Search for the cell housing the specified text and yield its (X, Y) center coordinate. 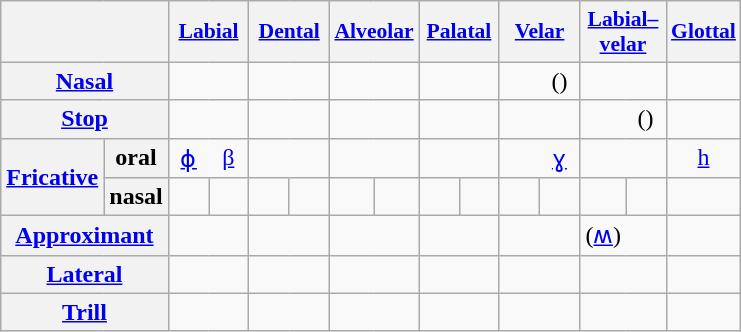
Glottal (704, 32)
Labial (208, 32)
Nasal (84, 81)
(ʍ) (603, 236)
ɸ (188, 158)
oral (136, 158)
Labial–velar (623, 32)
Stop (84, 119)
h (704, 158)
Palatal (460, 32)
Fricative (52, 177)
Approximant (84, 236)
Alveolar (374, 32)
Trill (84, 312)
Velar (540, 32)
β (228, 158)
ɣ (560, 158)
Dental (290, 32)
nasal (136, 197)
Lateral (84, 274)
